Detect which cell encompasses the target text, then output its (X, Y) center coordinate. 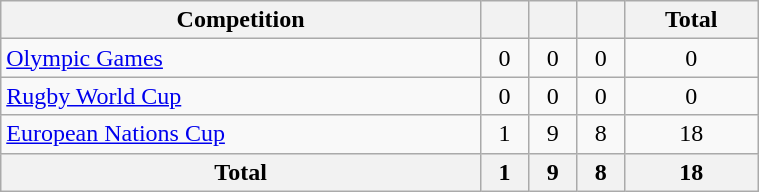
Olympic Games (241, 58)
Competition (241, 20)
Rugby World Cup (241, 96)
European Nations Cup (241, 134)
